Pinpoint the cell where the given text exists, returning its (x, y) midpoint coordinate. 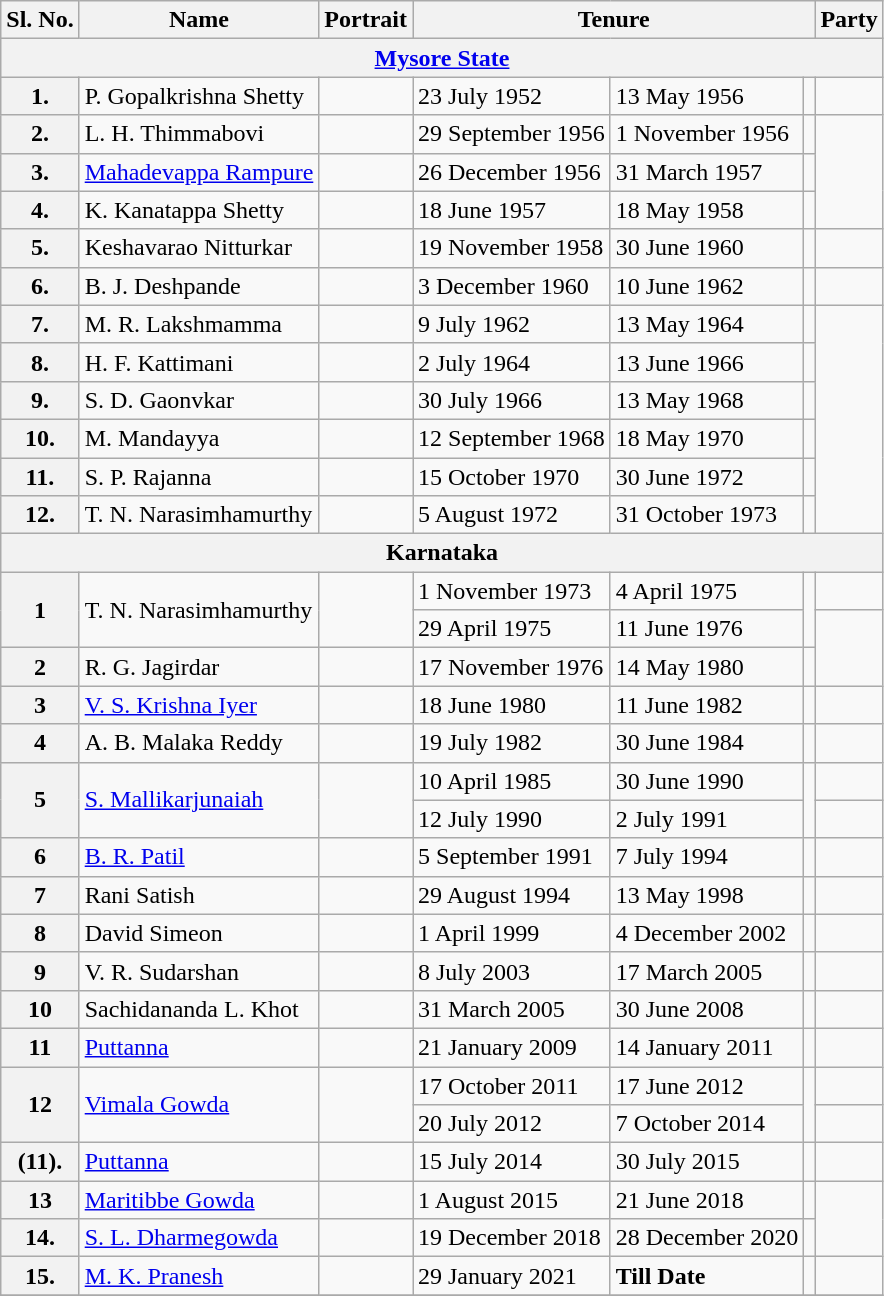
21 June 2018 (707, 1200)
3 December 1960 (511, 286)
29 September 1956 (511, 134)
David Simeon (199, 933)
B. R. Patil (199, 857)
12 July 1990 (511, 819)
4 December 2002 (707, 933)
6. (40, 286)
5 (40, 800)
29 January 2021 (511, 1276)
15 July 2014 (511, 1162)
R. G. Jagirdar (199, 667)
30 June 2008 (707, 1009)
S. D. Gaonvkar (199, 400)
2 July 1991 (707, 819)
(11). (40, 1162)
4 April 1975 (707, 591)
13 May 1964 (707, 324)
S. L. Dharmegowda (199, 1238)
5. (40, 248)
4 (40, 743)
11 June 1982 (707, 705)
13 June 1966 (707, 362)
2 (40, 667)
7 July 1994 (707, 857)
Tenure (613, 20)
18 June 1980 (511, 705)
12 (40, 1104)
15. (40, 1276)
Till Date (707, 1276)
26 December 1956 (511, 172)
1 August 2015 (511, 1200)
Sachidananda L. Khot (199, 1009)
7 October 2014 (707, 1124)
10. (40, 438)
Karnataka (442, 553)
14 May 1980 (707, 667)
30 June 1990 (707, 781)
30 June 1984 (707, 743)
Keshavarao Nitturkar (199, 248)
11. (40, 477)
13 (40, 1200)
9 (40, 971)
10 April 1985 (511, 781)
18 May 1970 (707, 438)
30 June 1972 (707, 477)
11 June 1976 (707, 629)
P. Gopalkrishna Shetty (199, 96)
8 July 2003 (511, 971)
17 March 2005 (707, 971)
5 August 1972 (511, 515)
31 March 2005 (511, 1009)
30 June 1960 (707, 248)
30 July 1966 (511, 400)
21 January 2009 (511, 1047)
B. J. Deshpande (199, 286)
15 October 1970 (511, 477)
9 July 1962 (511, 324)
29 August 1994 (511, 895)
17 November 1976 (511, 667)
10 (40, 1009)
K. Kanatappa Shetty (199, 210)
3. (40, 172)
M. K. Pranesh (199, 1276)
1. (40, 96)
7. (40, 324)
Maritibbe Gowda (199, 1200)
Rani Satish (199, 895)
31 March 1957 (707, 172)
V. S. Krishna Iyer (199, 705)
28 December 2020 (707, 1238)
7 (40, 895)
14 January 2011 (707, 1047)
S. P. Rajanna (199, 477)
12 September 1968 (511, 438)
10 June 1962 (707, 286)
20 July 2012 (511, 1124)
13 May 1998 (707, 895)
8. (40, 362)
19 July 1982 (511, 743)
19 December 2018 (511, 1238)
Sl. No. (40, 20)
Vimala Gowda (199, 1104)
A. B. Malaka Reddy (199, 743)
8 (40, 933)
2. (40, 134)
1 November 1973 (511, 591)
Mysore State (442, 58)
13 May 1956 (707, 96)
19 November 1958 (511, 248)
29 April 1975 (511, 629)
H. F. Kattimani (199, 362)
30 July 2015 (707, 1162)
12. (40, 515)
Party (849, 20)
M. Mandayya (199, 438)
M. R. Lakshmamma (199, 324)
V. R. Sudarshan (199, 971)
23 July 1952 (511, 96)
18 May 1958 (707, 210)
Portrait (366, 20)
31 October 1973 (707, 515)
L. H. Thimmabovi (199, 134)
2 July 1964 (511, 362)
S. Mallikarjunaiah (199, 800)
18 June 1957 (511, 210)
11 (40, 1047)
9. (40, 400)
17 October 2011 (511, 1085)
1 (40, 610)
4. (40, 210)
14. (40, 1238)
6 (40, 857)
Name (199, 20)
5 September 1991 (511, 857)
17 June 2012 (707, 1085)
3 (40, 705)
1 April 1999 (511, 933)
Mahadevappa Rampure (199, 172)
13 May 1968 (707, 400)
1 November 1956 (707, 134)
